Find where the given text appears and provide that cell's center as [x, y] coordinate. 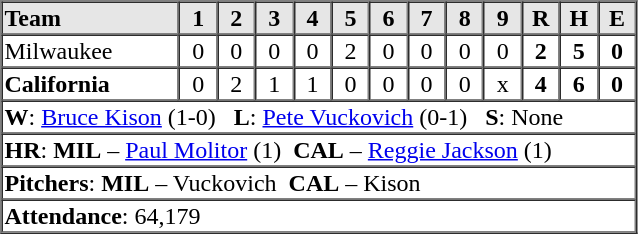
Pitchers: MIL – Vuckovich CAL – Kison [319, 182]
Milwaukee [91, 50]
Attendance: 64,179 [319, 216]
W: Bruce Kison (1-0) L: Pete Vuckovich (0-1) S: None [319, 116]
9 [503, 18]
H [579, 18]
California [91, 84]
8 [465, 18]
x [503, 84]
3 [274, 18]
E [617, 18]
HR: MIL – Paul Molitor (1) CAL – Reggie Jackson (1) [319, 150]
R [541, 18]
7 [427, 18]
Team [91, 18]
